Return [X, Y] of the center of cell containing provided text 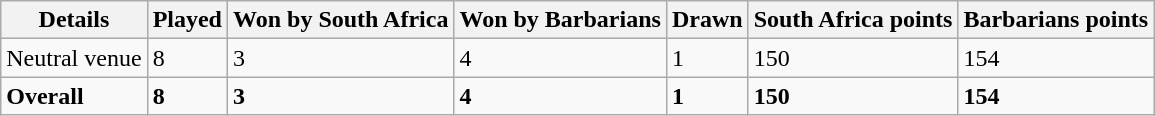
Overall [74, 96]
Won by Barbarians [560, 20]
Played [187, 20]
Drawn [707, 20]
South Africa points [853, 20]
Barbarians points [1056, 20]
Won by South Africa [340, 20]
Neutral venue [74, 58]
Details [74, 20]
